Output the [X, Y] coordinate of the center of the cell containing the given text.  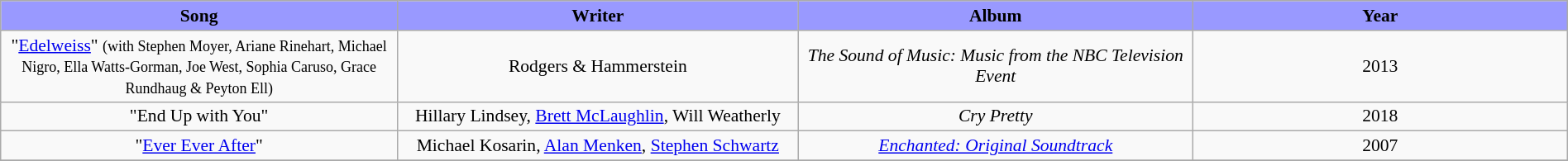
Album [996, 16]
2007 [1379, 146]
2013 [1379, 66]
Year [1379, 16]
Cry Pretty [996, 116]
Writer [599, 16]
"End Up with You" [199, 116]
Hillary Lindsey, Brett McLaughlin, Will Weatherly [599, 116]
Enchanted: Original Soundtrack [996, 146]
The Sound of Music: Music from the NBC Television Event [996, 66]
2018 [1379, 116]
"Ever Ever After" [199, 146]
Michael Kosarin, Alan Menken, Stephen Schwartz [599, 146]
Song [199, 16]
"Edelweiss" (with Stephen Moyer, Ariane Rinehart, Michael Nigro, Ella Watts-Gorman, Joe West, Sophia Caruso, Grace Rundhaug & Peyton Ell) [199, 66]
Rodgers & Hammerstein [599, 66]
